Detect which cell encompasses the target text, then output its [x, y] center coordinate. 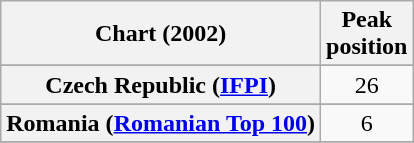
Peakposition [367, 34]
6 [367, 123]
Czech Republic (IFPI) [161, 85]
26 [367, 85]
Romania (Romanian Top 100) [161, 123]
Chart (2002) [161, 34]
